Search for the cell housing the specified text and yield its (x, y) center coordinate. 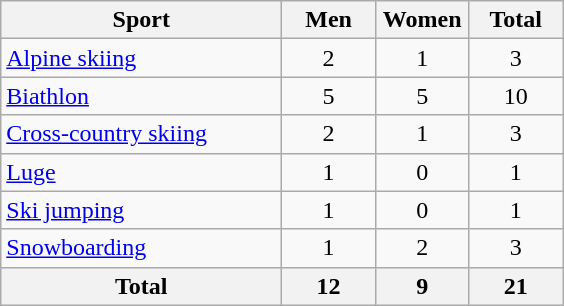
Men (329, 20)
9 (422, 286)
Women (422, 20)
Sport (142, 20)
Ski jumping (142, 210)
21 (516, 286)
Cross-country skiing (142, 134)
12 (329, 286)
10 (516, 96)
Alpine skiing (142, 58)
Biathlon (142, 96)
Luge (142, 172)
Snowboarding (142, 248)
